Pinpoint the cell where the given text exists, returning its (X, Y) midpoint coordinate. 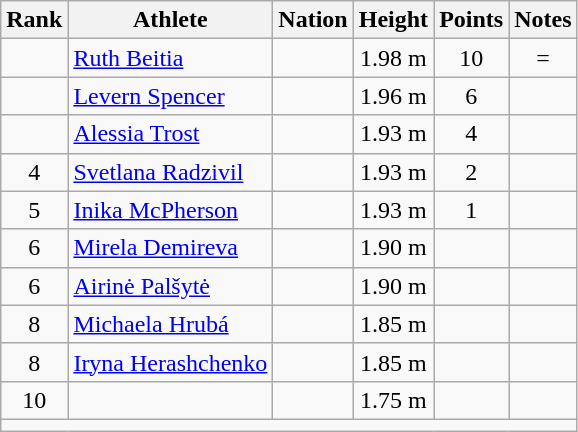
1.75 m (393, 400)
Mirela Demireva (170, 248)
Inika McPherson (170, 210)
Michaela Hrubá (170, 324)
2 (472, 172)
Alessia Trost (170, 134)
Airinė Palšytė (170, 286)
Nation (313, 20)
Points (472, 20)
1.96 m (393, 96)
Levern Spencer (170, 96)
1.98 m (393, 58)
Height (393, 20)
Rank (34, 20)
Ruth Beitia (170, 58)
Iryna Herashchenko (170, 362)
5 (34, 210)
Svetlana Radzivil (170, 172)
= (543, 58)
Athlete (170, 20)
1 (472, 210)
Notes (543, 20)
